Output the [X, Y] coordinate of the center of the cell containing the given text.  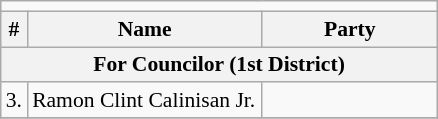
Name [144, 29]
For Councilor (1st District) [220, 65]
# [14, 29]
Ramon Clint Calinisan Jr. [144, 101]
3. [14, 101]
Party [350, 29]
